Return (X, Y) of the center of cell containing provided text 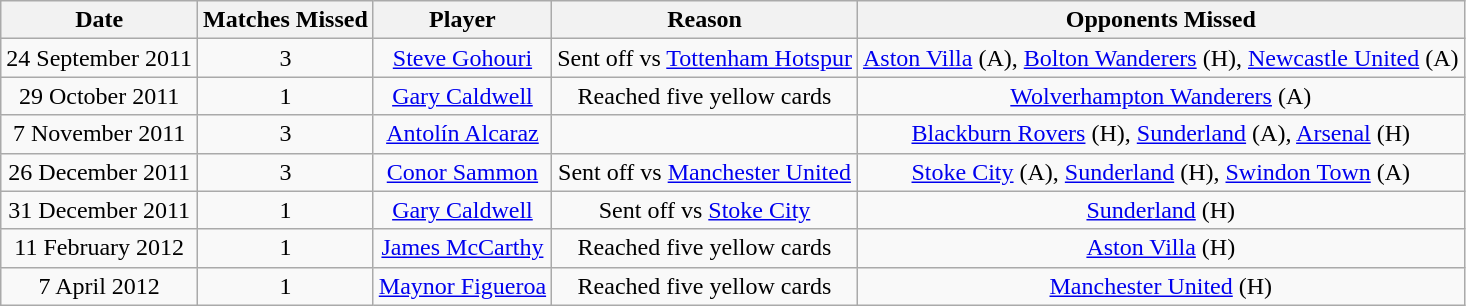
29 October 2011 (100, 96)
Sunderland (H) (1160, 210)
Sent off vs Stoke City (705, 210)
Stoke City (A), Sunderland (H), Swindon Town (A) (1160, 172)
Date (100, 20)
Blackburn Rovers (H), Sunderland (A), Arsenal (H) (1160, 134)
Aston Villa (A), Bolton Wanderers (H), Newcastle United (A) (1160, 58)
Conor Sammon (462, 172)
31 December 2011 (100, 210)
Player (462, 20)
7 April 2012 (100, 286)
Reason (705, 20)
Opponents Missed (1160, 20)
Wolverhampton Wanderers (A) (1160, 96)
Maynor Figueroa (462, 286)
Sent off vs Tottenham Hotspur (705, 58)
11 February 2012 (100, 248)
Manchester United (H) (1160, 286)
Sent off vs Manchester United (705, 172)
26 December 2011 (100, 172)
Steve Gohouri (462, 58)
Aston Villa (H) (1160, 248)
24 September 2011 (100, 58)
7 November 2011 (100, 134)
Antolín Alcaraz (462, 134)
Matches Missed (286, 20)
James McCarthy (462, 248)
